Determine the [x, y] coordinate at the center of the cell enclosing the given text.  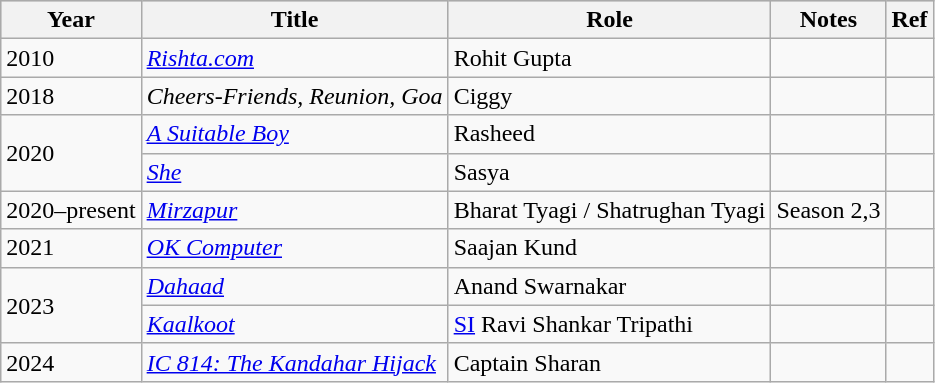
She [294, 172]
Season 2,3 [828, 210]
2020 [71, 153]
Year [71, 20]
Saajan Kund [610, 248]
Cheers-Friends, Reunion, Goa [294, 96]
Title [294, 20]
2021 [71, 248]
Mirzapur [294, 210]
Rasheed [610, 134]
Rishta.com [294, 58]
IC 814: The Kandahar Hijack [294, 362]
Anand Swarnakar [610, 286]
Rohit Gupta [610, 58]
2018 [71, 96]
Kaalkoot [294, 324]
Ciggy [610, 96]
2020–present [71, 210]
A Suitable Boy [294, 134]
OK Computer [294, 248]
2023 [71, 305]
Captain Sharan [610, 362]
Sasya [610, 172]
2024 [71, 362]
Dahaad [294, 286]
2010 [71, 58]
Notes [828, 20]
Role [610, 20]
SI Ravi Shankar Tripathi [610, 324]
Bharat Tyagi / Shatrughan Tyagi [610, 210]
Ref [910, 20]
